Search for the cell housing the specified text and yield its (X, Y) center coordinate. 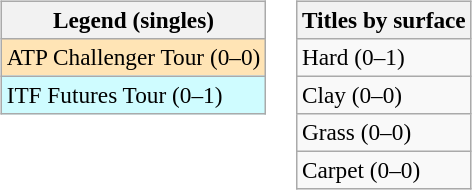
ATP Challenger Tour (0–0) (133, 57)
Legend (singles) (133, 20)
ITF Futures Tour (0–1) (133, 95)
Clay (0–0) (384, 95)
Grass (0–0) (384, 133)
Hard (0–1) (384, 57)
Carpet (0–0) (384, 171)
Titles by surface (384, 20)
